Find where the given text appears and provide that cell's center as [X, Y] coordinate. 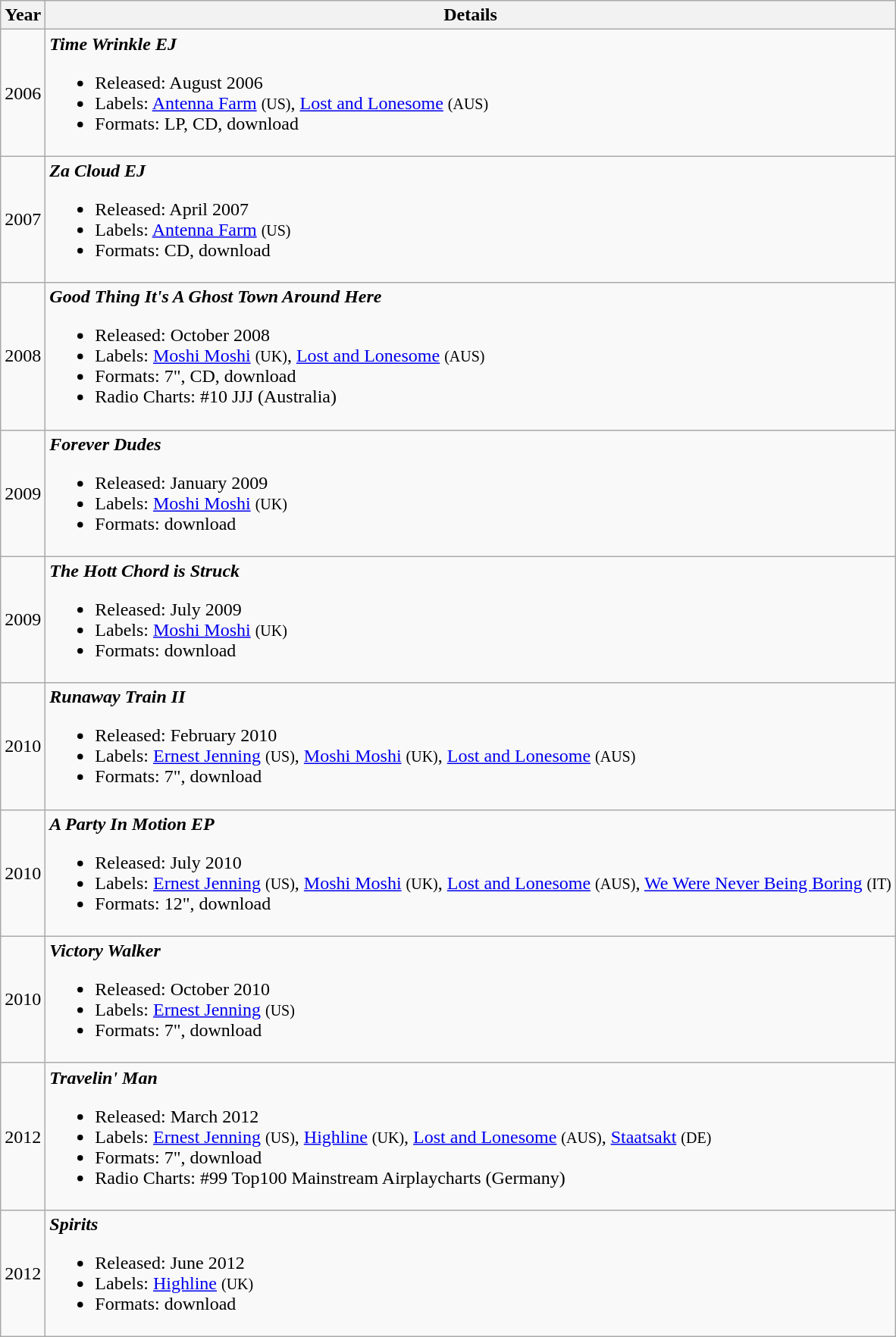
2006 [23, 92]
Victory WalkerReleased: October 2010Labels: Ernest Jenning (US)Formats: 7", download [470, 999]
2008 [23, 356]
Details [470, 15]
2007 [23, 220]
Runaway Train IIReleased: February 2010Labels: Ernest Jenning (US), Moshi Moshi (UK), Lost and Lonesome (AUS)Formats: 7", download [470, 746]
SpiritsReleased: June 2012Labels: Highline (UK)Formats: download [470, 1273]
Forever DudesReleased: January 2009Labels: Moshi Moshi (UK)Formats: download [470, 493]
Za Cloud EJReleased: April 2007Labels: Antenna Farm (US)Formats: CD, download [470, 220]
Time Wrinkle EJReleased: August 2006Labels: Antenna Farm (US), Lost and Lonesome (AUS)Formats: LP, CD, download [470, 92]
Year [23, 15]
The Hott Chord is StruckReleased: July 2009Labels: Moshi Moshi (UK)Formats: download [470, 620]
